Identify which cell holds the provided text, then report its (X, Y) central coordinate. 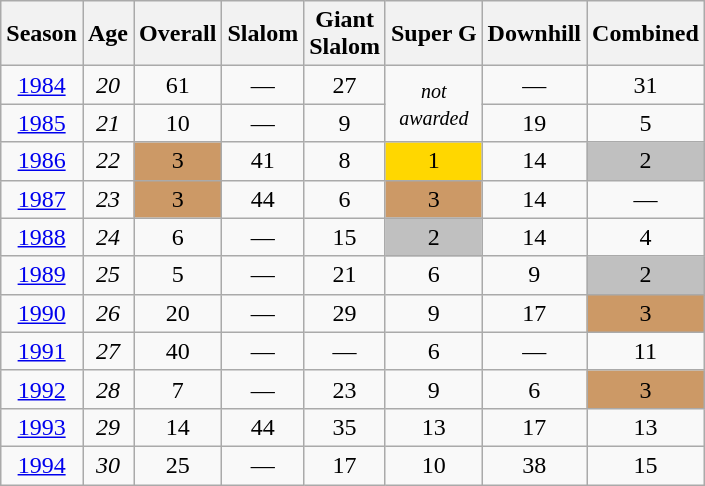
Slalom (263, 34)
1988 (42, 237)
28 (108, 389)
Overall (178, 34)
Season (42, 34)
1 (434, 161)
19 (534, 123)
GiantSlalom (345, 34)
1985 (42, 123)
Super G (434, 34)
26 (108, 313)
8 (345, 161)
22 (108, 161)
Combined (646, 34)
31 (646, 85)
41 (263, 161)
4 (646, 237)
40 (178, 351)
1987 (42, 199)
1984 (42, 85)
7 (178, 389)
1994 (42, 465)
38 (534, 465)
1990 (42, 313)
35 (345, 427)
1992 (42, 389)
24 (108, 237)
61 (178, 85)
1986 (42, 161)
Age (108, 34)
1991 (42, 351)
notawarded (434, 104)
1993 (42, 427)
30 (108, 465)
1989 (42, 275)
Downhill (534, 34)
11 (646, 351)
